Capture the cell that displays the provided text and extract its (x, y) central coordinate. 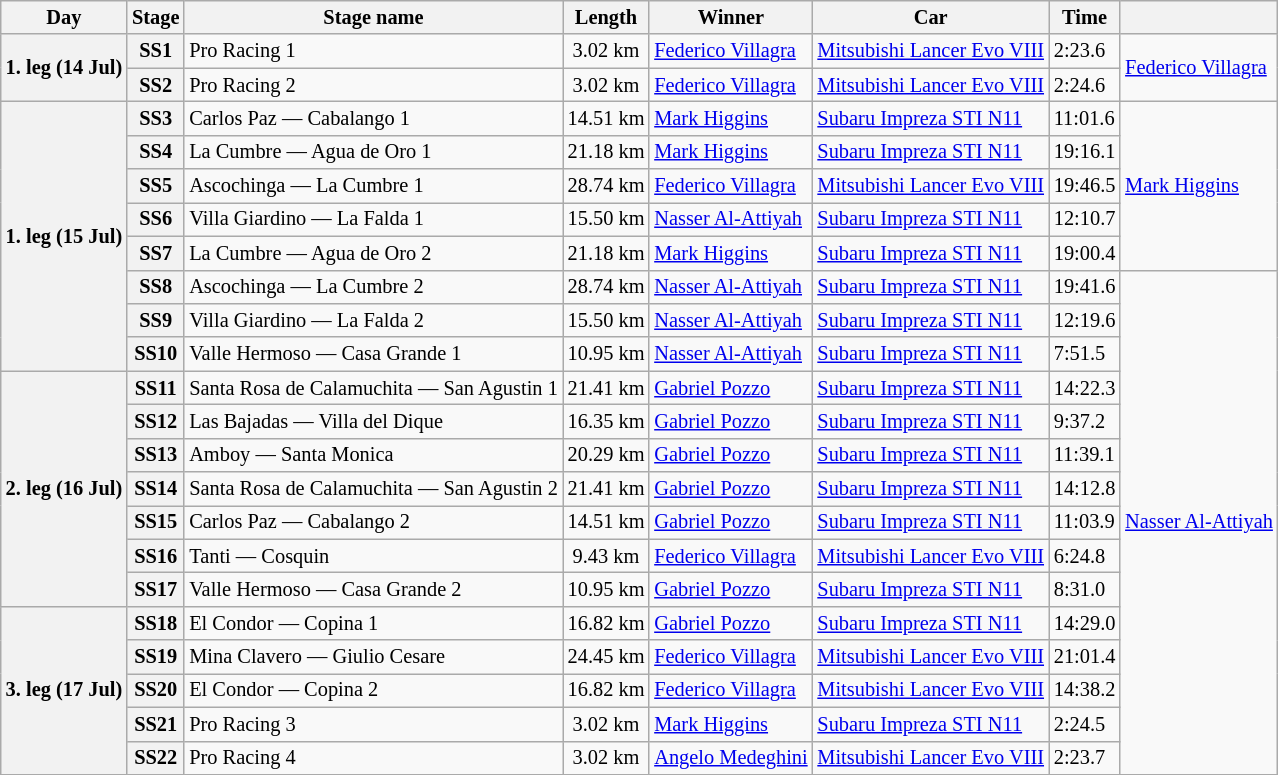
Villa Giardino — La Falda 2 (373, 320)
SS11 (156, 388)
SS6 (156, 219)
14:29.0 (1084, 623)
Day (64, 17)
La Cumbre — Agua de Oro 1 (373, 152)
9.43 km (606, 556)
Valle Hermoso — Casa Grande 1 (373, 354)
11:01.6 (1084, 118)
SS21 (156, 724)
Mina Clavero — Giulio Cesare (373, 657)
SS14 (156, 489)
Ascochinga — La Cumbre 1 (373, 186)
16.35 km (606, 421)
SS9 (156, 320)
Tanti — Cosquin (373, 556)
Pro Racing 2 (373, 85)
3. leg (17 Jul) (64, 690)
SS18 (156, 623)
Angelo Medeghini (730, 758)
SS22 (156, 758)
Carlos Paz — Cabalango 1 (373, 118)
SS19 (156, 657)
14:12.8 (1084, 489)
24.45 km (606, 657)
1. leg (14 Jul) (64, 68)
Stage name (373, 17)
Time (1084, 17)
El Condor — Copina 2 (373, 690)
Carlos Paz — Cabalango 2 (373, 522)
1. leg (15 Jul) (64, 236)
Santa Rosa de Calamuchita — San Agustin 1 (373, 388)
La Cumbre — Agua de Oro 2 (373, 253)
12:19.6 (1084, 320)
Length (606, 17)
SS2 (156, 85)
19:16.1 (1084, 152)
2:24.5 (1084, 724)
6:24.8 (1084, 556)
Stage (156, 17)
SS12 (156, 421)
SS20 (156, 690)
Pro Racing 4 (373, 758)
Amboy — Santa Monica (373, 455)
SS16 (156, 556)
SS4 (156, 152)
SS7 (156, 253)
Car (930, 17)
11:39.1 (1084, 455)
Pro Racing 3 (373, 724)
20.29 km (606, 455)
19:00.4 (1084, 253)
SS8 (156, 287)
SS1 (156, 51)
Ascochinga — La Cumbre 2 (373, 287)
Villa Giardino — La Falda 1 (373, 219)
Santa Rosa de Calamuchita — San Agustin 2 (373, 489)
2:23.7 (1084, 758)
2. leg (16 Jul) (64, 489)
SS15 (156, 522)
SS5 (156, 186)
14:22.3 (1084, 388)
14:38.2 (1084, 690)
Valle Hermoso — Casa Grande 2 (373, 589)
SS17 (156, 589)
SS13 (156, 455)
SS10 (156, 354)
11:03.9 (1084, 522)
21:01.4 (1084, 657)
19:46.5 (1084, 186)
SS3 (156, 118)
2:24.6 (1084, 85)
Winner (730, 17)
19:41.6 (1084, 287)
7:51.5 (1084, 354)
8:31.0 (1084, 589)
Las Bajadas — Villa del Dique (373, 421)
Pro Racing 1 (373, 51)
2:23.6 (1084, 51)
9:37.2 (1084, 421)
El Condor — Copina 1 (373, 623)
12:10.7 (1084, 219)
